From the cell containing the given text, extract its center point as [X, Y] coordinate. 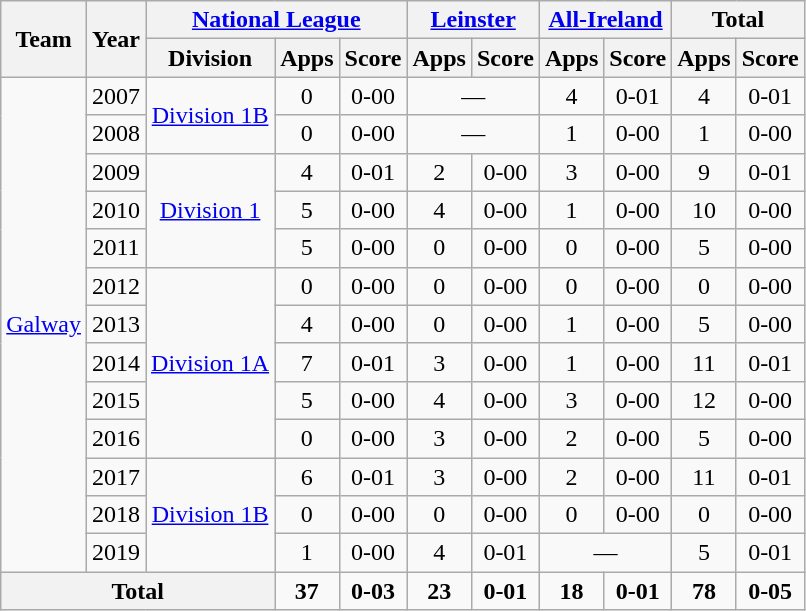
37 [307, 591]
2008 [116, 134]
2014 [116, 362]
2018 [116, 515]
2015 [116, 400]
National League [276, 20]
9 [704, 172]
2017 [116, 477]
7 [307, 362]
6 [307, 477]
10 [704, 210]
18 [571, 591]
Division 1A [210, 362]
Division 1 [210, 210]
Division [210, 58]
All-Ireland [605, 20]
2016 [116, 438]
Leinster [473, 20]
2012 [116, 286]
Galway [44, 324]
2013 [116, 324]
2011 [116, 248]
2019 [116, 553]
Team [44, 39]
0-03 [373, 591]
Year [116, 39]
2010 [116, 210]
23 [439, 591]
0-05 [770, 591]
2007 [116, 96]
78 [704, 591]
12 [704, 400]
2009 [116, 172]
